Pinpoint the cell where the given text exists, returning its [X, Y] midpoint coordinate. 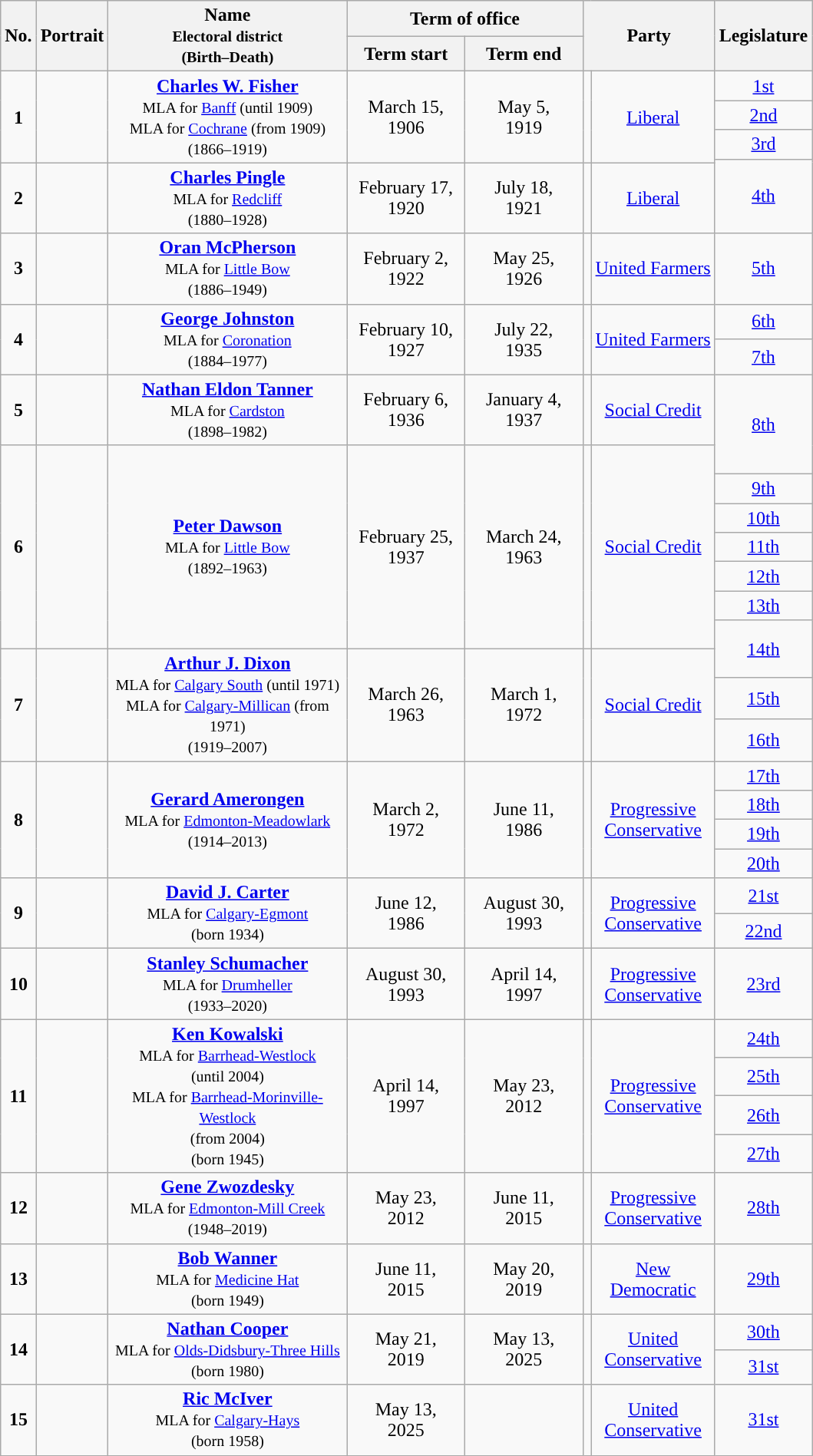
March 2,1972 [406, 820]
Nathan CooperMLA for Olds-Didsbury-Three Hills(born 1980) [227, 1349]
May 25,1926 [524, 269]
17th [763, 776]
10 [18, 984]
Peter DawsonMLA for Little Bow(1892–1963) [227, 546]
5 [18, 410]
February 10,1927 [406, 339]
George JohnstonMLA for Coronation(1884–1977) [227, 339]
February 2,1922 [406, 269]
25th [763, 1077]
9th [763, 489]
March 15,1906 [406, 117]
David J. CarterMLA for Calgary-Egmont(born 1934) [227, 913]
7th [763, 357]
22nd [763, 931]
2 [18, 198]
Gene ZwozdeskyMLA for Edmonton-Mill Creek(1948–2019) [227, 1208]
March 1,1972 [524, 705]
1 [18, 117]
May 20,2019 [524, 1279]
14 [18, 1349]
Ken KowalskiMLA for Barrhead-Westlock(until 2004)MLA for Barrhead-Morinville-Westlock(from 2004)(born 1945) [227, 1096]
30th [763, 1332]
Term of office [465, 18]
Term start [406, 54]
7 [18, 705]
Charles W. FisherMLA for Banff (until 1909)MLA for Cochrane (from 1909)(1866–1919) [227, 117]
New Democratic [653, 1279]
29th [763, 1279]
Stanley SchumacherMLA for Drumheller(1933–2020) [227, 984]
1st [763, 86]
18th [763, 805]
28th [763, 1208]
3 [18, 269]
Nathan Eldon TannerMLA for Cardston(1898–1982) [227, 410]
May 21,2019 [406, 1349]
February 17,1920 [406, 198]
12 [18, 1208]
June 12,1986 [406, 913]
23rd [763, 984]
February 6,1936 [406, 410]
Ric McIverMLA for Calgary-Hays(born 1958) [227, 1420]
12th [763, 576]
No. [18, 36]
26th [763, 1115]
3rd [763, 144]
NameElectoral district(Birth–Death) [227, 36]
27th [763, 1154]
21st [763, 896]
14th [763, 649]
6 [18, 546]
February 25,1937 [406, 546]
4th [763, 196]
Bob WannerMLA for Medicine Hat(born 1949) [227, 1279]
6th [763, 322]
15 [18, 1420]
11th [763, 547]
Gerard AmerongenMLA for Edmonton-Meadowlark(1914–2013) [227, 820]
Party [649, 36]
13 [18, 1279]
16th [763, 740]
July 22,1935 [524, 339]
9 [18, 913]
19th [763, 834]
10th [763, 518]
13th [763, 606]
Legislature [763, 36]
Portrait [72, 36]
Term end [524, 54]
11 [18, 1096]
2nd [763, 115]
5th [763, 269]
4 [18, 339]
24th [763, 1038]
Charles PingleMLA for Redcliff(1880–1928) [227, 198]
8th [763, 424]
July 18,1921 [524, 198]
8 [18, 820]
June 11,1986 [524, 820]
January 4,1937 [524, 410]
20th [763, 863]
Oran McPhersonMLA for Little Bow(1886–1949) [227, 269]
Arthur J. DixonMLA for Calgary South (until 1971)MLA for Calgary-Millican (from 1971)(1919–2007) [227, 705]
March 24,1963 [524, 546]
15th [763, 698]
May 5,1919 [524, 117]
March 26,1963 [406, 705]
